Locate the cell with the specified text and output its (X, Y) center coordinate. 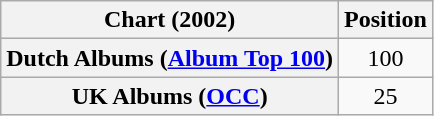
100 (386, 58)
25 (386, 96)
Position (386, 20)
Chart (2002) (170, 20)
Dutch Albums (Album Top 100) (170, 58)
UK Albums (OCC) (170, 96)
